Identify which cell holds the provided text, then report its (X, Y) central coordinate. 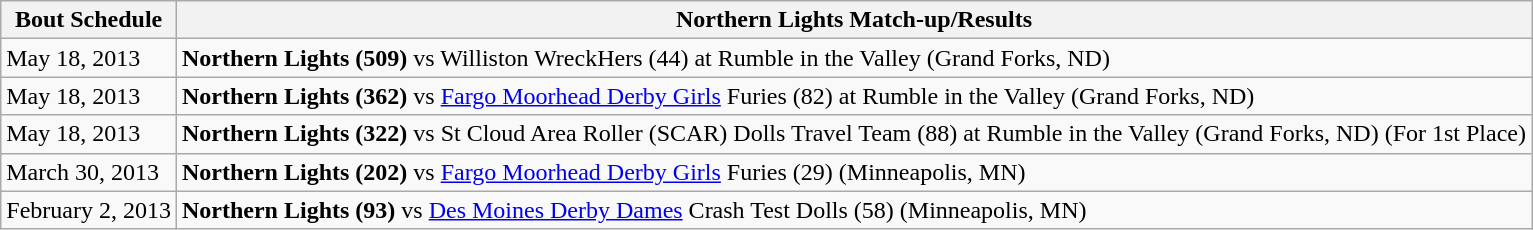
Northern Lights (322) vs St Cloud Area Roller (SCAR) Dolls Travel Team (88) at Rumble in the Valley (Grand Forks, ND) (For 1st Place) (854, 134)
March 30, 2013 (89, 172)
Northern Lights (509) vs Williston WreckHers (44) at Rumble in the Valley (Grand Forks, ND) (854, 58)
Northern Lights (93) vs Des Moines Derby Dames Crash Test Dolls (58) (Minneapolis, MN) (854, 210)
Northern Lights Match-up/Results (854, 20)
Northern Lights (362) vs Fargo Moorhead Derby Girls Furies (82) at Rumble in the Valley (Grand Forks, ND) (854, 96)
February 2, 2013 (89, 210)
Northern Lights (202) vs Fargo Moorhead Derby Girls Furies (29) (Minneapolis, MN) (854, 172)
Bout Schedule (89, 20)
